Capture the cell that displays the provided text and extract its [x, y] central coordinate. 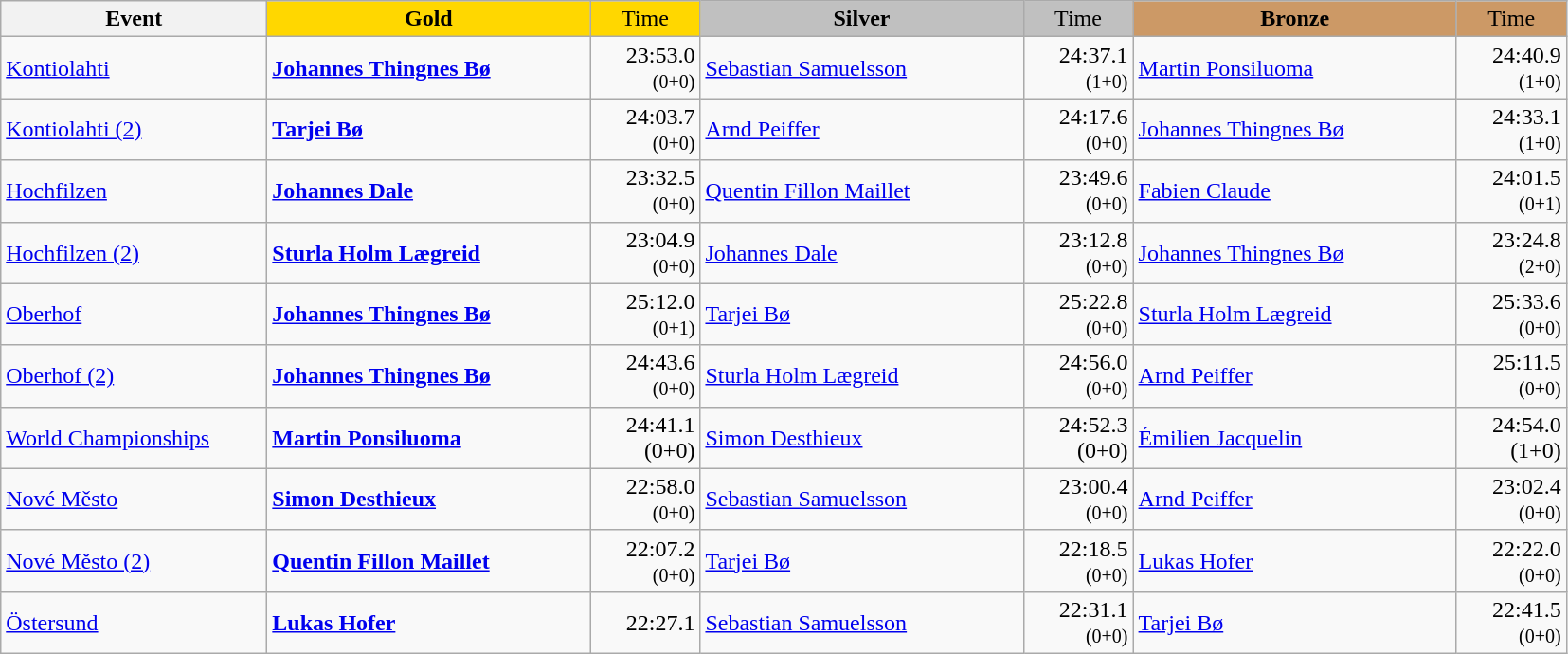
Kontiolahti (2) [135, 129]
23:49.6(0+0) [1078, 191]
Fabien Claude [1294, 191]
25:12.0(0+1) [645, 315]
24:54.0(1+0) [1511, 438]
22:27.1 [645, 622]
23:02.4(0+0) [1511, 499]
24:01.5(0+1) [1511, 191]
22:18.5(0+0) [1078, 561]
Östersund [135, 622]
Émilien Jacquelin [1294, 438]
Oberhof (2) [135, 375]
24:56.0(0+0) [1078, 375]
24:43.6(0+0) [645, 375]
23:24.8(2+0) [1511, 252]
22:58.0(0+0) [645, 499]
Kontiolahti [135, 68]
24:40.9(1+0) [1511, 68]
22:22.0(0+0) [1511, 561]
Hochfilzen (2) [135, 252]
25:11.5(0+0) [1511, 375]
25:22.8(0+0) [1078, 315]
World Championships [135, 438]
23:04.9(0+0) [645, 252]
Bronze [1294, 19]
24:17.6(0+0) [1078, 129]
Hochfilzen [135, 191]
22:31.1(0+0) [1078, 622]
24:03.7(0+0) [645, 129]
24:41.1(0+0) [645, 438]
Gold [428, 19]
24:37.1(1+0) [1078, 68]
Event [135, 19]
24:33.1(1+0) [1511, 129]
24:52.3(0+0) [1078, 438]
23:53.0(0+0) [645, 68]
23:00.4(0+0) [1078, 499]
Silver [862, 19]
Oberhof [135, 315]
23:12.8(0+0) [1078, 252]
25:33.6(0+0) [1511, 315]
Nové Město (2) [135, 561]
22:07.2(0+0) [645, 561]
Nové Město [135, 499]
22:41.5(0+0) [1511, 622]
23:32.5(0+0) [645, 191]
